Output the (X, Y) coordinate of the center of the cell containing the given text.  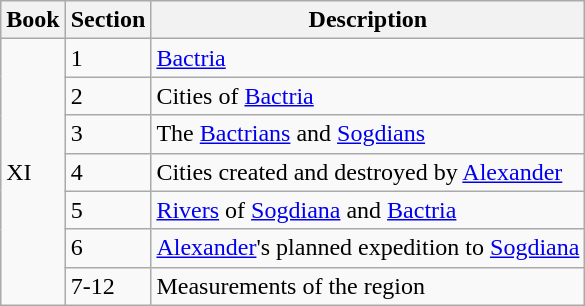
3 (108, 134)
Cities created and destroyed by Alexander (368, 172)
The Bactrians and Sogdians (368, 134)
2 (108, 96)
Bactria (368, 58)
6 (108, 248)
5 (108, 210)
Cities of Bactria (368, 96)
7-12 (108, 286)
4 (108, 172)
Book (33, 20)
XI (33, 172)
1 (108, 58)
Description (368, 20)
Alexander's planned expedition to Sogdiana (368, 248)
Rivers of Sogdiana and Bactria (368, 210)
Section (108, 20)
Measurements of the region (368, 286)
